Extract the (x, y) coordinate from the center of the cell holding the provided text.  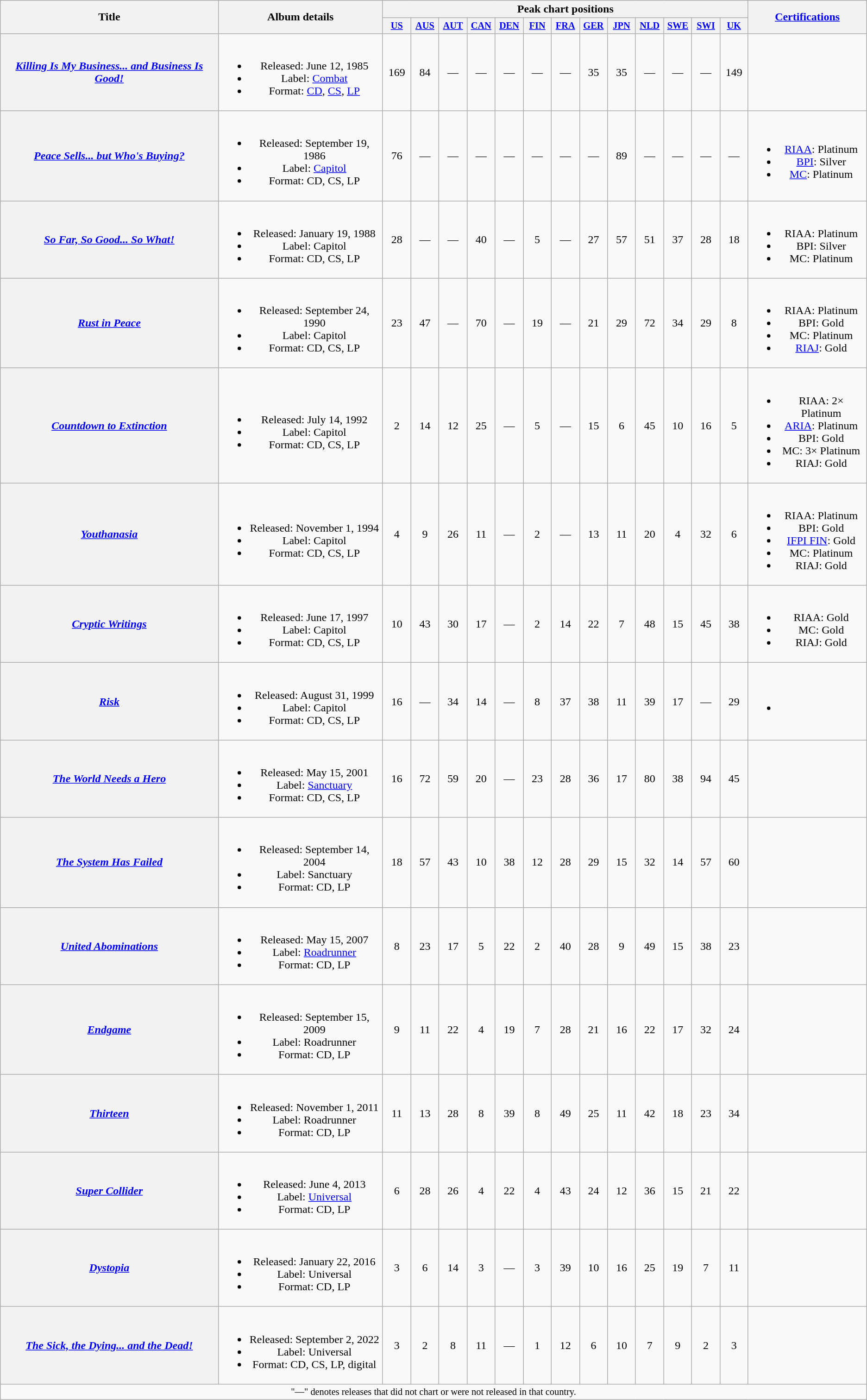
Released: June 17, 1997Label: CapitolFormat: CD, CS, LP (300, 624)
SWI (706, 26)
The Sick, the Dying... and the Dead! (109, 1345)
NLD (649, 26)
Endgame (109, 1030)
JPN (622, 26)
"—" denotes releases that did not chart or were not released in that country. (433, 1392)
United Abominations (109, 946)
The System Has Failed (109, 862)
27 (594, 240)
Released: September 24, 1990Label: CapitolFormat: CD, CS, LP (300, 323)
Released: September 14, 2004Label: SanctuaryFormat: CD, LP (300, 862)
Released: January 22, 2016Label: UniversalFormat: CD, LP (300, 1268)
RIAA: PlatinumBPI: GoldMC: PlatinumRIAJ: Gold (807, 323)
UK (734, 26)
SWE (678, 26)
Title (109, 17)
51 (649, 240)
AUT (453, 26)
Released: May 15, 2001Label: SanctuaryFormat: CD, CS, LP (300, 779)
Released: January 19, 1988Label: CapitolFormat: CD, CS, LP (300, 240)
Certifications (807, 17)
RIAA: GoldMC: GoldRIAJ: Gold (807, 624)
1 (537, 1345)
FIN (537, 26)
80 (649, 779)
Super Collider (109, 1190)
CAN (481, 26)
Released: May 15, 2007Label: RoadrunnerFormat: CD, LP (300, 946)
RIAA: PlatinumBPI: GoldIFPI FIN: GoldMC: PlatinumRIAJ: Gold (807, 534)
Peak chart positions (565, 9)
Thirteen (109, 1113)
48 (649, 624)
89 (622, 156)
US (396, 26)
The World Needs a Hero (109, 779)
Released: July 14, 1992Label: CapitolFormat: CD, CS, LP (300, 426)
Released: November 1, 1994Label: CapitolFormat: CD, CS, LP (300, 534)
Killing Is My Business... and Business Is Good! (109, 72)
Released: September 19, 1986Label: CapitolFormat: CD, CS, LP (300, 156)
Countdown to Extinction (109, 426)
RIAA: 2× PlatinumARIA: PlatinumBPI: GoldMC: 3× PlatinumRIAJ: Gold (807, 426)
Album details (300, 17)
60 (734, 862)
Released: June 4, 2013Label: UniversalFormat: CD, LP (300, 1190)
59 (453, 779)
Released: November 1, 2011Label: RoadrunnerFormat: CD, LP (300, 1113)
Risk (109, 701)
149 (734, 72)
94 (706, 779)
70 (481, 323)
GER (594, 26)
Rust in Peace (109, 323)
Peace Sells... but Who's Buying? (109, 156)
Released: August 31, 1999Label: CapitolFormat: CD, CS, LP (300, 701)
Dystopia (109, 1268)
Released: September 15, 2009Label: RoadrunnerFormat: CD, LP (300, 1030)
Cryptic Writings (109, 624)
84 (425, 72)
76 (396, 156)
42 (649, 1113)
FRA (565, 26)
30 (453, 624)
47 (425, 323)
DEN (509, 26)
169 (396, 72)
AUS (425, 26)
Youthanasia (109, 534)
So Far, So Good... So What! (109, 240)
Released: September 2, 2022Label: UniversalFormat: CD, CS, LP, digital (300, 1345)
Released: June 12, 1985Label: CombatFormat: CD, CS, LP (300, 72)
